Return the [X, Y] coordinate for the center point of the cell that contains the specified text.  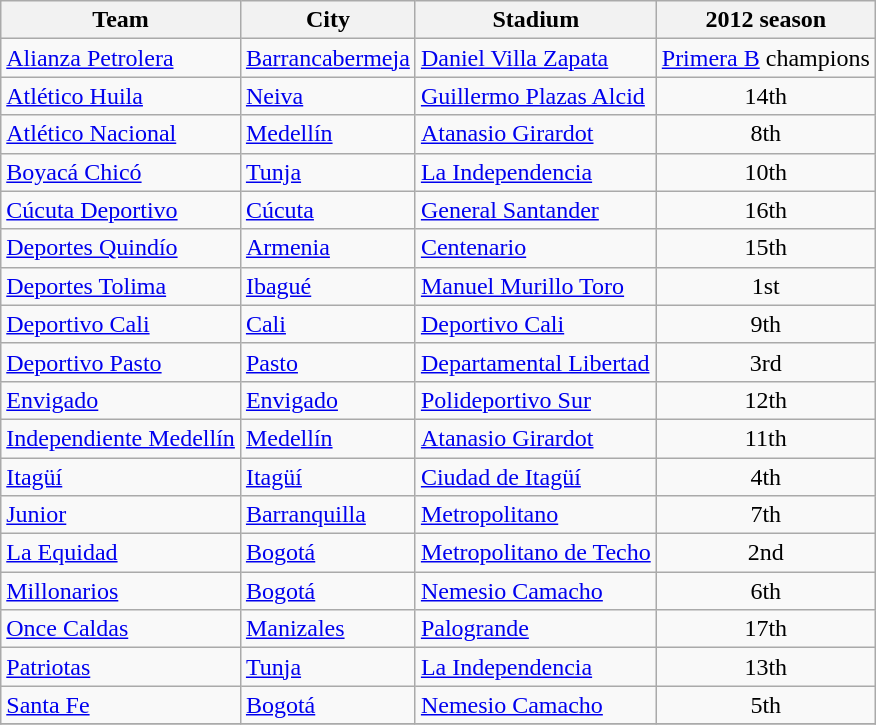
Metropolitano [536, 515]
Polideportivo Sur [536, 400]
Deportivo Pasto [121, 362]
9th [766, 324]
Deportes Tolima [121, 286]
Palogrande [536, 629]
6th [766, 591]
13th [766, 667]
Primera B champions [766, 58]
Atlético Huila [121, 96]
Daniel Villa Zapata [536, 58]
Millonarios [121, 591]
Departamental Libertad [536, 362]
8th [766, 134]
14th [766, 96]
Armenia [328, 248]
Guillermo Plazas Alcid [536, 96]
Santa Fe [121, 705]
Manuel Murillo Toro [536, 286]
Patriotas [121, 667]
Independiente Medellín [121, 438]
Junior [121, 515]
15th [766, 248]
Manizales [328, 629]
5th [766, 705]
Alianza Petrolera [121, 58]
Boyacá Chicó [121, 172]
Barranquilla [328, 515]
Deportes Quindío [121, 248]
12th [766, 400]
Ciudad de Itagüí [536, 477]
Atlético Nacional [121, 134]
2012 season [766, 20]
Metropolitano de Techo [536, 553]
Team [121, 20]
Cúcuta Deportivo [121, 210]
Cúcuta [328, 210]
10th [766, 172]
General Santander [536, 210]
2nd [766, 553]
La Equidad [121, 553]
Cali [328, 324]
Pasto [328, 362]
1st [766, 286]
4th [766, 477]
Ibagué [328, 286]
16th [766, 210]
17th [766, 629]
Neiva [328, 96]
Barrancabermeja [328, 58]
7th [766, 515]
Centenario [536, 248]
City [328, 20]
3rd [766, 362]
Stadium [536, 20]
11th [766, 438]
Once Caldas [121, 629]
